For the text-containing cell, return its midpoint in [x, y] coordinate format. 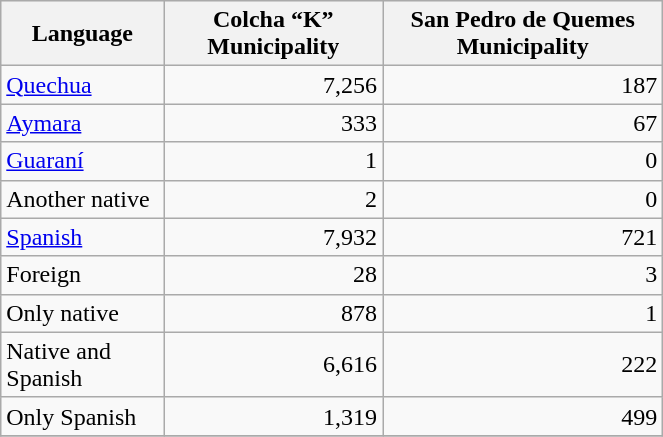
Guaraní [82, 161]
7,256 [274, 85]
2 [274, 199]
222 [523, 364]
67 [523, 123]
Only native [82, 313]
1,319 [274, 416]
333 [274, 123]
Colcha “K” Municipality [274, 34]
Another native [82, 199]
Foreign [82, 275]
721 [523, 237]
3 [523, 275]
499 [523, 416]
San Pedro de Quemes Municipality [523, 34]
Aymara [82, 123]
7,932 [274, 237]
Spanish [82, 237]
878 [274, 313]
28 [274, 275]
Language [82, 34]
Quechua [82, 85]
187 [523, 85]
6,616 [274, 364]
Native and Spanish [82, 364]
Only Spanish [82, 416]
